Locate the cell with the specified text and output its [X, Y] center coordinate. 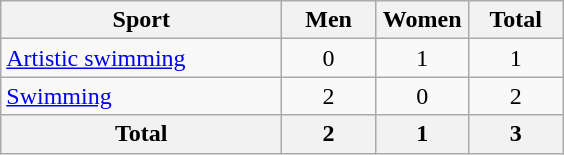
Artistic swimming [142, 58]
Swimming [142, 96]
Women [422, 20]
3 [516, 134]
Men [329, 20]
Sport [142, 20]
